Search for the cell housing the specified text and yield its [X, Y] center coordinate. 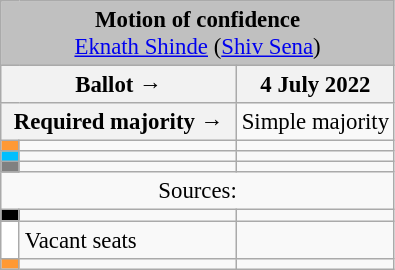
Vacant seats [128, 240]
Simple majority [315, 122]
Required majority → [119, 122]
Ballot → [119, 85]
4 July 2022 [315, 85]
Motion of confidenceEknath Shinde (Shiv Sena) [198, 34]
Sources: [198, 191]
